Locate the cell with the specified text and output its (X, Y) center coordinate. 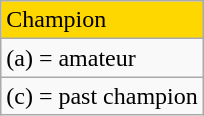
(c) = past champion (102, 96)
(a) = amateur (102, 58)
Champion (102, 20)
